Search for the cell housing the specified text and yield its (x, y) center coordinate. 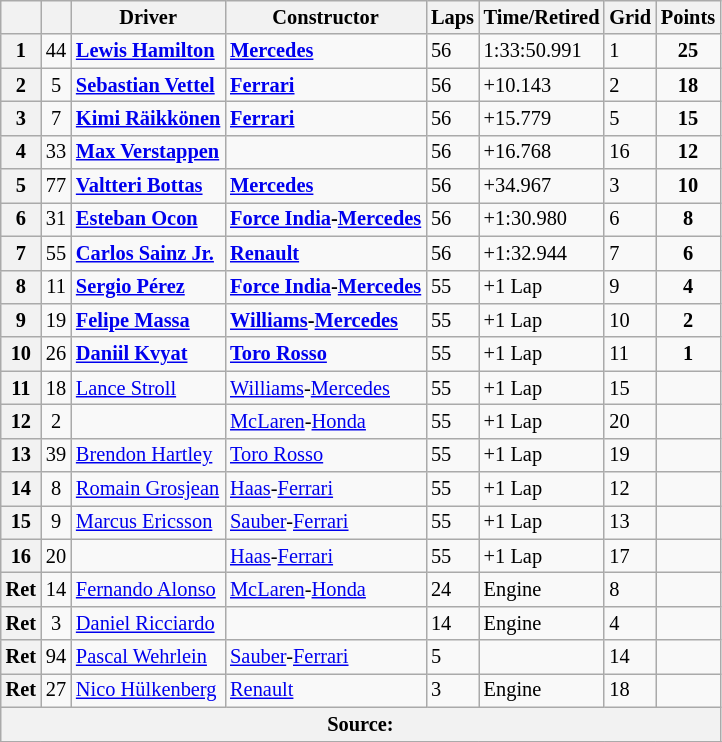
44 (56, 51)
94 (56, 657)
Valtteri Bottas (148, 186)
Nico Hülkenberg (148, 690)
Romain Grosjean (148, 489)
77 (56, 186)
33 (56, 152)
Esteban Ocon (148, 219)
+15.779 (542, 118)
24 (452, 589)
17 (630, 556)
Fernando Alonso (148, 589)
+10.143 (542, 85)
+1:30.980 (542, 219)
26 (56, 354)
+1:32.944 (542, 253)
Kimi Räikkönen (148, 118)
25 (688, 51)
Constructor (326, 17)
+16.768 (542, 152)
+34.967 (542, 186)
31 (56, 219)
Source: (360, 724)
39 (56, 455)
Pascal Wehrlein (148, 657)
Laps (452, 17)
Max Verstappen (148, 152)
Marcus Ericsson (148, 522)
Grid (630, 17)
Driver (148, 17)
Time/Retired (542, 17)
Lewis Hamilton (148, 51)
Brendon Hartley (148, 455)
Lance Stroll (148, 388)
Points (688, 17)
Sebastian Vettel (148, 85)
Daniel Ricciardo (148, 623)
Felipe Massa (148, 320)
1:33:50.991 (542, 51)
Daniil Kvyat (148, 354)
Carlos Sainz Jr. (148, 253)
27 (56, 690)
Sergio Pérez (148, 287)
